Scan for the cell matching the given text and deliver its [X, Y] coordinate at center. 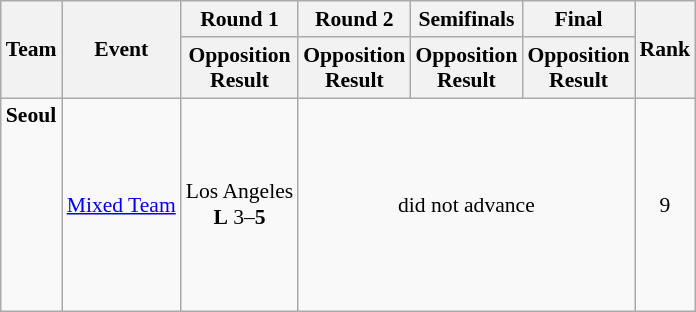
Team [32, 50]
Final [578, 19]
Los Angeles L 3–5 [240, 205]
Seoul [32, 205]
Round 2 [354, 19]
Mixed Team [122, 205]
Round 1 [240, 19]
9 [666, 205]
Rank [666, 50]
Semifinals [466, 19]
did not advance [466, 205]
Event [122, 50]
